For the text-containing cell, return its midpoint in [X, Y] coordinate format. 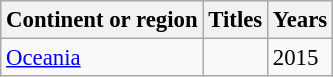
Continent or region [102, 20]
Years [300, 20]
2015 [300, 58]
Oceania [102, 58]
Titles [236, 20]
